Output the [X, Y] coordinate of the center of the cell containing the given text.  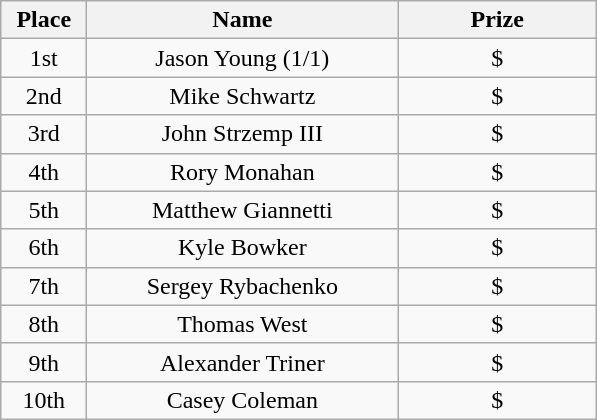
Thomas West [242, 324]
Matthew Giannetti [242, 210]
Place [44, 20]
Alexander Triner [242, 362]
5th [44, 210]
Sergey Rybachenko [242, 286]
Jason Young (1/1) [242, 58]
9th [44, 362]
John Strzemp III [242, 134]
Casey Coleman [242, 400]
Rory Monahan [242, 172]
4th [44, 172]
Name [242, 20]
Kyle Bowker [242, 248]
Mike Schwartz [242, 96]
Prize [498, 20]
8th [44, 324]
1st [44, 58]
3rd [44, 134]
2nd [44, 96]
6th [44, 248]
10th [44, 400]
7th [44, 286]
